Output the [X, Y] coordinate of the center of the cell containing the given text.  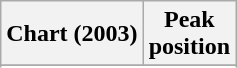
Chart (2003) [72, 34]
Peakposition [189, 34]
